Find where the given text appears and provide that cell's center as (X, Y) coordinate. 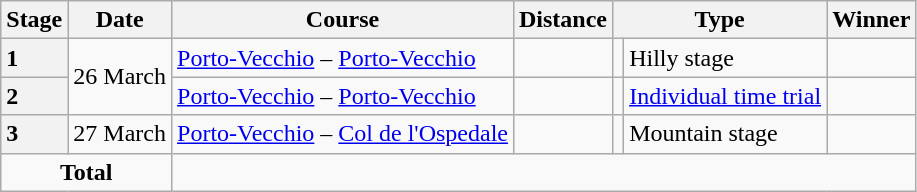
1 (34, 58)
Porto-Vecchio – Col de l'Ospedale (343, 134)
Winner (872, 20)
2 (34, 96)
Date (120, 20)
Individual time trial (726, 96)
26 March (120, 77)
Course (343, 20)
Type (720, 20)
Hilly stage (726, 58)
3 (34, 134)
Total (86, 172)
Stage (34, 20)
27 March (120, 134)
Distance (562, 20)
Mountain stage (726, 134)
